Extract the (X, Y) coordinate from the center of the cell holding the provided text.  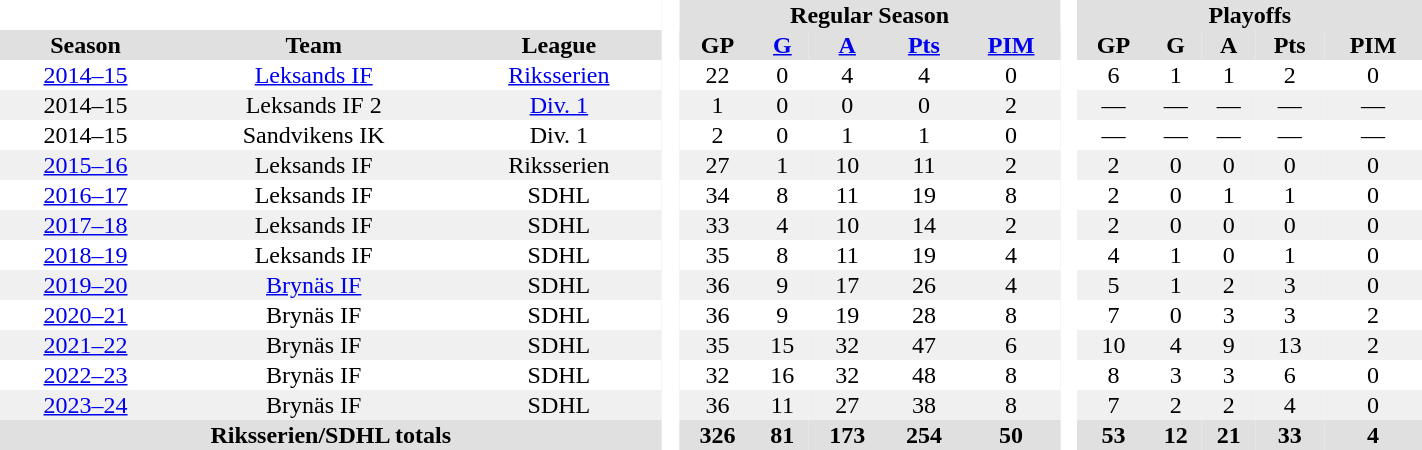
13 (1290, 345)
34 (718, 195)
12 (1176, 435)
26 (924, 285)
Season (86, 45)
28 (924, 315)
38 (924, 405)
2023–24 (86, 405)
326 (718, 435)
Regular Season (870, 15)
21 (1228, 435)
2020–21 (86, 315)
22 (718, 75)
Team (314, 45)
Riksserien/SDHL totals (330, 435)
254 (924, 435)
48 (924, 375)
2017–18 (86, 225)
2021–22 (86, 345)
16 (782, 375)
17 (848, 285)
81 (782, 435)
2015–16 (86, 165)
Playoffs (1250, 15)
14 (924, 225)
5 (1114, 285)
2018–19 (86, 255)
47 (924, 345)
2019–20 (86, 285)
Sandvikens IK (314, 135)
53 (1114, 435)
League (558, 45)
2016–17 (86, 195)
173 (848, 435)
2022–23 (86, 375)
Leksands IF 2 (314, 105)
50 (1011, 435)
15 (782, 345)
